Identify which cell holds the provided text, then report its [X, Y] central coordinate. 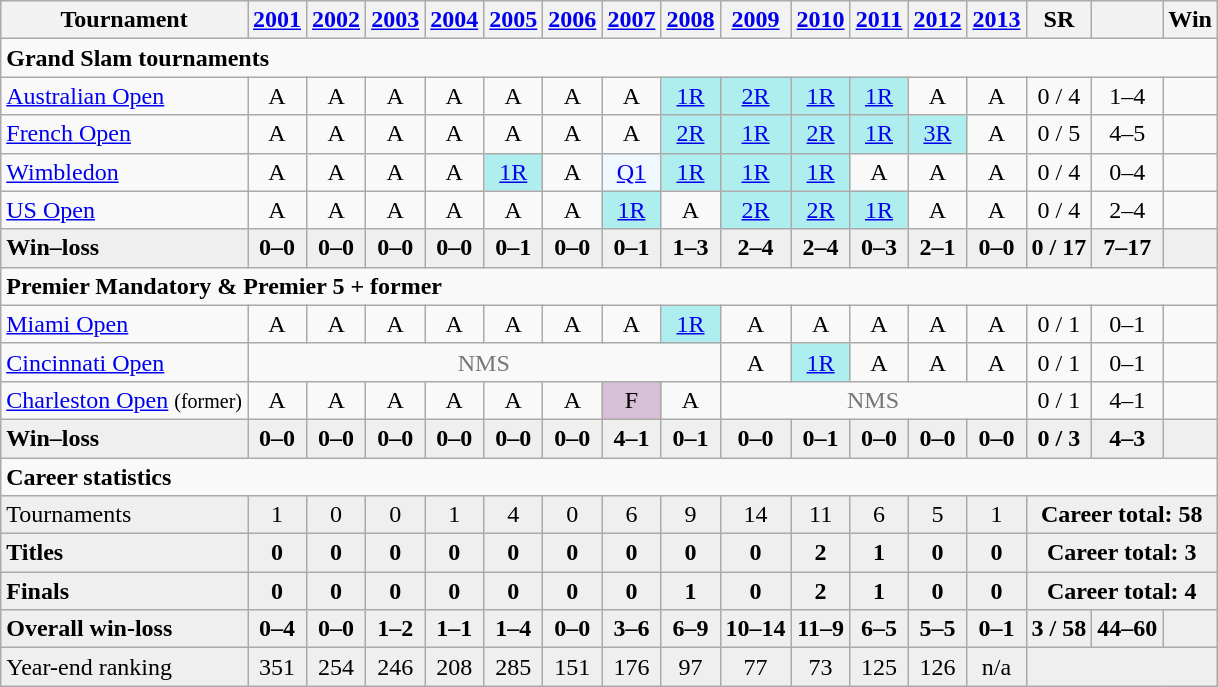
n/a [996, 667]
11 [820, 515]
125 [879, 667]
4–3 [1128, 438]
14 [756, 515]
2002 [336, 20]
246 [396, 667]
Tournament [124, 20]
11–9 [820, 629]
Career total: 3 [1122, 553]
97 [690, 667]
151 [572, 667]
77 [756, 667]
7–17 [1128, 248]
3R [938, 134]
2010 [820, 20]
2008 [690, 20]
Wimbledon [124, 172]
10–14 [756, 629]
351 [278, 667]
0–3 [879, 248]
US Open [124, 210]
Q1 [632, 172]
208 [454, 667]
Career statistics [610, 477]
126 [938, 667]
2003 [396, 20]
Premier Mandatory & Premier 5 + former [610, 286]
Finals [124, 591]
2012 [938, 20]
Miami Open [124, 324]
Tournaments [124, 515]
9 [690, 515]
2–1 [938, 248]
French Open [124, 134]
73 [820, 667]
6–9 [690, 629]
Titles [124, 553]
Career total: 4 [1122, 591]
254 [336, 667]
0 / 5 [1059, 134]
2013 [996, 20]
1–2 [396, 629]
6–5 [879, 629]
2009 [756, 20]
F [632, 400]
2011 [879, 20]
2001 [278, 20]
0 / 3 [1059, 438]
Year-end ranking [124, 667]
44–60 [1128, 629]
3–6 [632, 629]
2007 [632, 20]
1–1 [454, 629]
2006 [572, 20]
285 [514, 667]
4–5 [1128, 134]
3 / 58 [1059, 629]
Charleston Open (former) [124, 400]
Cincinnati Open [124, 362]
Win [1190, 20]
Career total: 58 [1122, 515]
Overall win-loss [124, 629]
SR [1059, 20]
5–5 [938, 629]
0 / 17 [1059, 248]
2005 [514, 20]
Grand Slam tournaments [610, 58]
5 [938, 515]
2004 [454, 20]
4 [514, 515]
176 [632, 667]
Australian Open [124, 96]
1–3 [690, 248]
